Search for the cell housing the specified text and yield its (x, y) center coordinate. 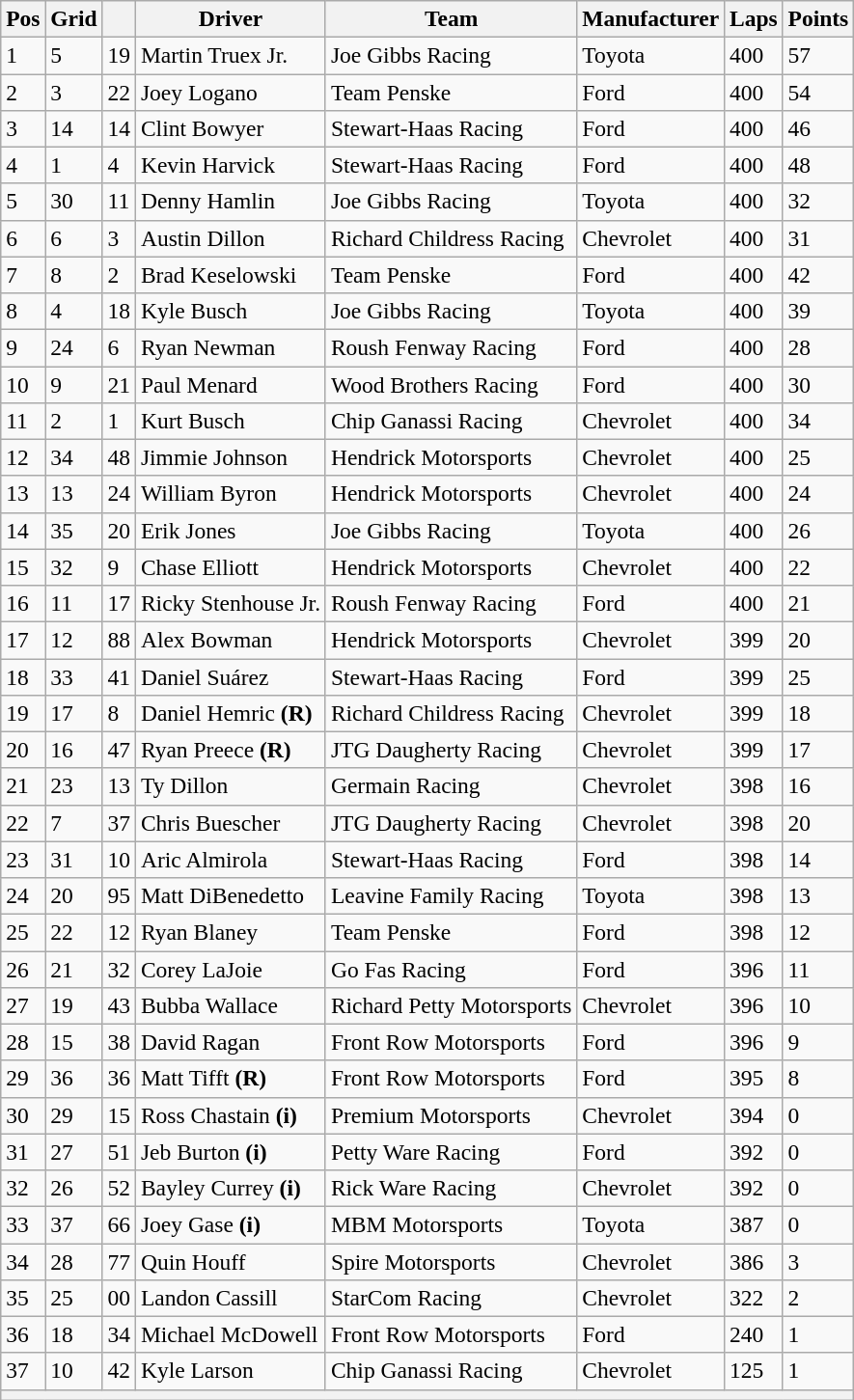
Laps (755, 18)
Quin Houff (230, 1261)
395 (755, 1079)
Aric Almirola (230, 860)
Ricky Stenhouse Jr. (230, 603)
Matt DiBenedetto (230, 895)
Ryan Newman (230, 347)
394 (755, 1115)
322 (755, 1298)
Chris Buescher (230, 823)
William Byron (230, 494)
Kyle Busch (230, 311)
MBM Motorsports (451, 1224)
41 (119, 676)
StarCom Racing (451, 1298)
Joey Gase (i) (230, 1224)
Manufacturer (650, 18)
Wood Brothers Racing (451, 384)
Petty Ware Racing (451, 1152)
Go Fas Racing (451, 969)
Landon Cassill (230, 1298)
57 (818, 55)
95 (119, 895)
Ryan Preece (R) (230, 750)
Points (818, 18)
Ryan Blaney (230, 932)
125 (755, 1371)
Ty Dillon (230, 786)
Rick Ware Racing (451, 1188)
Leavine Family Racing (451, 895)
Martin Truex Jr. (230, 55)
43 (119, 1005)
Matt Tifft (R) (230, 1079)
Germain Racing (451, 786)
Ross Chastain (i) (230, 1115)
Kyle Larson (230, 1371)
Erik Jones (230, 531)
Michael McDowell (230, 1334)
Spire Motorsports (451, 1261)
Kevin Harvick (230, 165)
Premium Motorsports (451, 1115)
Pos (23, 18)
Denny Hamlin (230, 202)
240 (755, 1334)
39 (818, 311)
Jimmie Johnson (230, 457)
Alex Bowman (230, 640)
Corey LaJoie (230, 969)
Grid (73, 18)
Brad Keselowski (230, 275)
Joey Logano (230, 92)
47 (119, 750)
Chase Elliott (230, 567)
46 (818, 128)
387 (755, 1224)
00 (119, 1298)
Kurt Busch (230, 421)
38 (119, 1042)
Daniel Hemric (R) (230, 713)
David Ragan (230, 1042)
Bubba Wallace (230, 1005)
Team (451, 18)
Driver (230, 18)
386 (755, 1261)
66 (119, 1224)
Jeb Burton (i) (230, 1152)
Daniel Suárez (230, 676)
Clint Bowyer (230, 128)
54 (818, 92)
52 (119, 1188)
51 (119, 1152)
Austin Dillon (230, 238)
77 (119, 1261)
Paul Menard (230, 384)
Bayley Currey (i) (230, 1188)
Richard Petty Motorsports (451, 1005)
88 (119, 640)
